Scan for the cell matching the given text and deliver its [X, Y] coordinate at center. 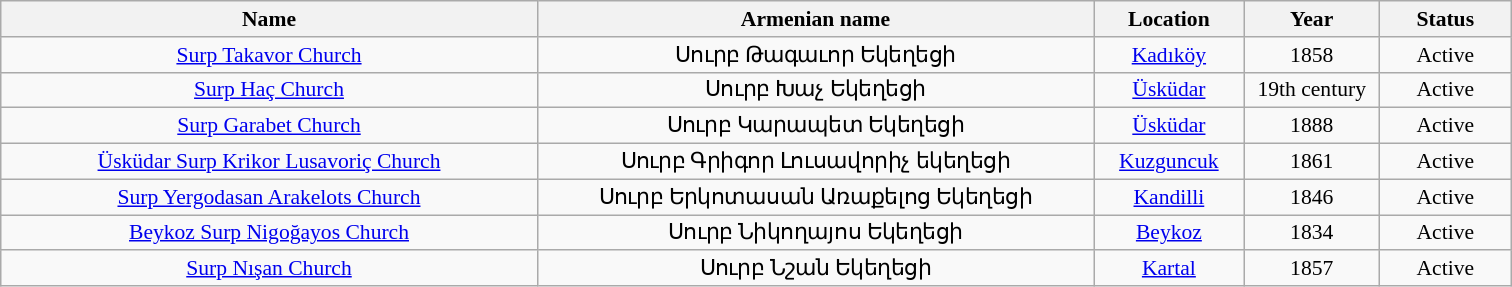
Սուրբ Նիկողայոս Եկեղեցի [815, 233]
1846 [1312, 197]
Year [1312, 19]
Surp Yergodasan Arakelots Church [270, 197]
Kuzguncuk [1169, 162]
Սուրբ Երկոտասան Առաքելոց Եկեղեցի [815, 197]
Üsküdar Surp Krikor Lusavoriç Church [270, 162]
Kandilli [1169, 197]
Kadıköy [1169, 55]
Beykoz [1169, 233]
Սուրբ Նշան Եկեղեցի [815, 269]
Սուրբ Թագաւոր Եկեղեցի [815, 55]
Surp Takavor Church [270, 55]
Armenian name [815, 19]
Kartal [1169, 269]
Սուրբ Գրիգոր Լուսավորիչ եկեղեցի [815, 162]
Name [270, 19]
Սուրբ Կարապետ Եկեղեցի [815, 126]
Beykoz Surp Nigoğayos Church [270, 233]
1857 [1312, 269]
Location [1169, 19]
1888 [1312, 126]
19th century [1312, 90]
1861 [1312, 162]
Սուրբ Խաչ Եկեղեցի [815, 90]
Surp Nışan Church [270, 269]
Surp Garabet Church [270, 126]
Status [1445, 19]
Surp Haç Church [270, 90]
1834 [1312, 233]
1858 [1312, 55]
